Output the [x, y] coordinate of the center of the cell containing the given text.  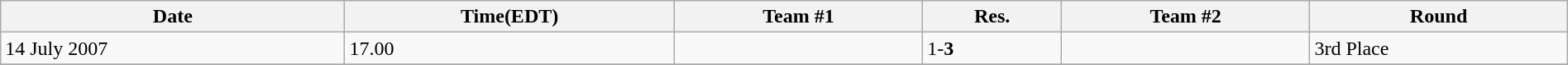
Date [173, 17]
1-3 [992, 48]
17.00 [509, 48]
Res. [992, 17]
Round [1439, 17]
Time(EDT) [509, 17]
3rd Place [1439, 48]
14 July 2007 [173, 48]
Team #1 [798, 17]
Team #2 [1185, 17]
